Detect which cell encompasses the target text, then output its (x, y) center coordinate. 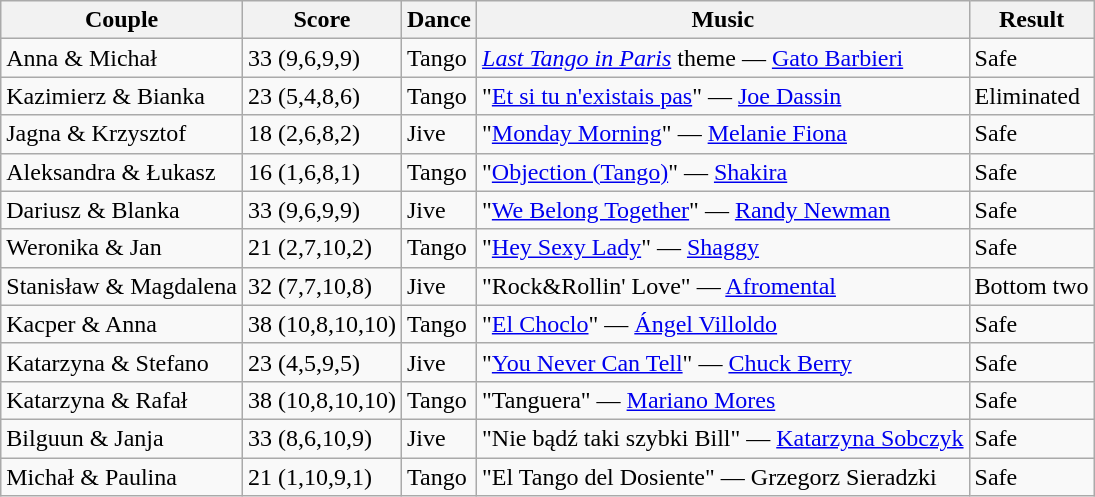
"El Choclo" — Ángel Villoldo (724, 324)
Katarzyna & Stefano (122, 362)
Weronika & Jan (122, 248)
Music (724, 20)
Aleksandra & Łukasz (122, 172)
Last Tango in Paris theme — Gato Barbieri (724, 58)
"Hey Sexy Lady" — Shaggy (724, 248)
Kacper & Anna (122, 324)
21 (2,7,10,2) (322, 248)
Kazimierz & Bianka (122, 96)
Anna & Michał (122, 58)
"Tanguera" — Mariano Mores (724, 400)
Result (1032, 20)
16 (1,6,8,1) (322, 172)
"Et si tu n'existais pas" — Joe Dassin (724, 96)
Jagna & Krzysztof (122, 134)
"We Belong Together" — Randy Newman (724, 210)
32 (7,7,10,8) (322, 286)
Stanisław & Magdalena (122, 286)
23 (4,5,9,5) (322, 362)
"Monday Morning" — Melanie Fiona (724, 134)
Score (322, 20)
23 (5,4,8,6) (322, 96)
"You Never Can Tell" — Chuck Berry (724, 362)
33 (8,6,10,9) (322, 438)
Bottom two (1032, 286)
"El Tango del Dosiente" — Grzegorz Sieradzki (724, 477)
"Nie bądź taki szybki Bill" — Katarzyna Sobczyk (724, 438)
18 (2,6,8,2) (322, 134)
Bilguun & Janja (122, 438)
Katarzyna & Rafał (122, 400)
"Objection (Tango)" — Shakira (724, 172)
"Rock&Rollin' Love" — Afromental (724, 286)
Couple (122, 20)
Eliminated (1032, 96)
Michał & Paulina (122, 477)
Dariusz & Blanka (122, 210)
21 (1,10,9,1) (322, 477)
Dance (438, 20)
